For the text-containing cell, return its midpoint in [x, y] coordinate format. 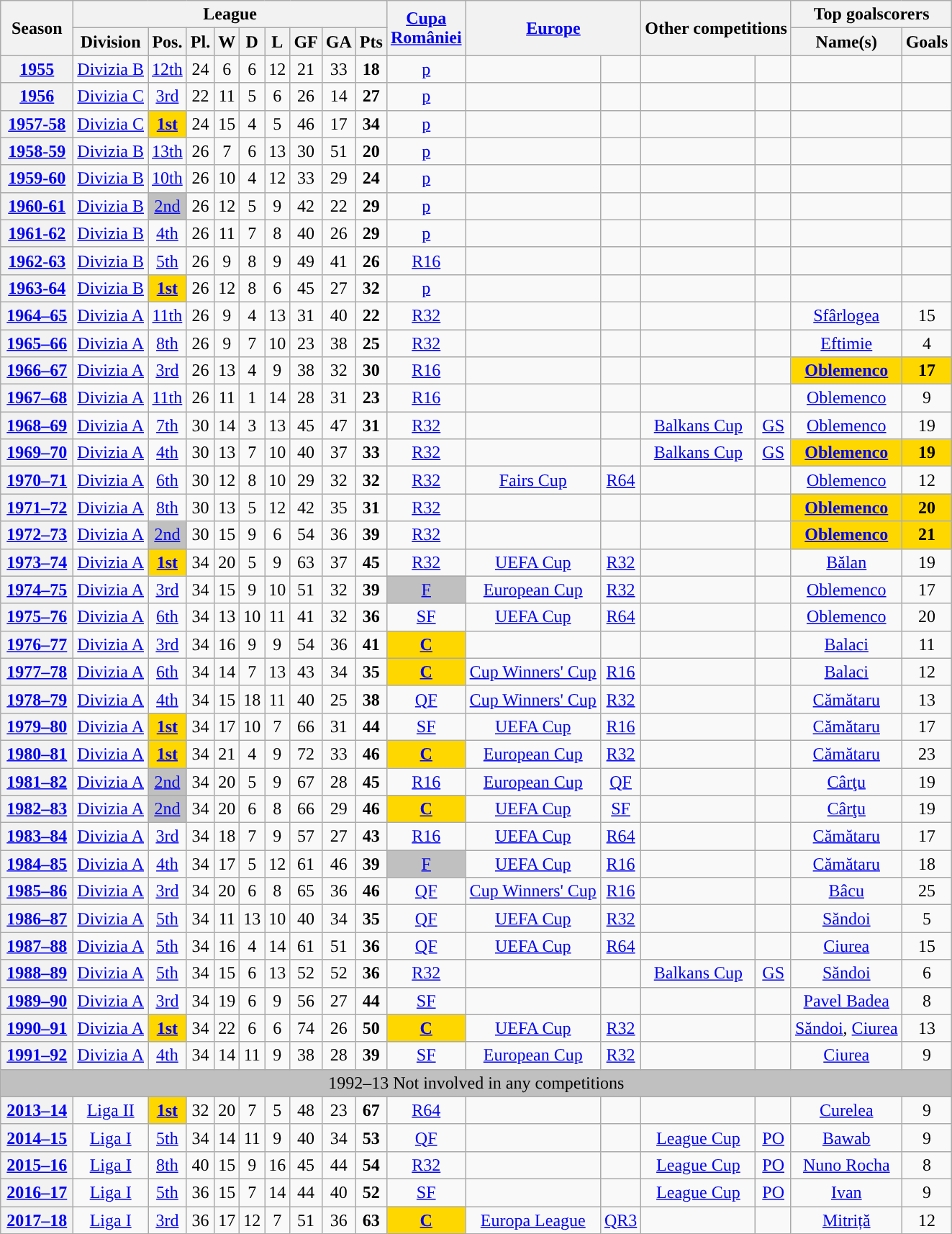
1985–86 [37, 891]
L [278, 42]
1991–92 [37, 1055]
1966–67 [37, 371]
Liga II [111, 1110]
1975–76 [37, 617]
1976–77 [37, 644]
Ivan [846, 1192]
Other competitions [717, 28]
Pts [371, 42]
7th [168, 425]
Eftimie [846, 343]
Sfârlogea [846, 315]
Curelea [846, 1110]
10th [168, 179]
2014–15 [37, 1138]
74 [306, 1028]
1960-61 [37, 206]
Pavel Badea [846, 1001]
49 [306, 261]
Top goalscorers [871, 14]
1963-64 [37, 288]
1986–87 [37, 919]
1965–66 [37, 343]
1990–91 [37, 1028]
72 [306, 754]
Pl. [200, 42]
Goals [927, 42]
1959-60 [37, 179]
53 [371, 1138]
2013–14 [37, 1110]
1 [252, 398]
Pos. [168, 42]
13th [168, 151]
1974–75 [37, 590]
1983–84 [37, 837]
12th [168, 69]
Division [111, 42]
1981–82 [37, 781]
GA [338, 42]
1956 [37, 96]
1982–83 [37, 809]
1962-63 [37, 261]
47 [338, 425]
1984–85 [37, 864]
Săndoi, Ciurea [846, 1028]
1978–79 [37, 699]
W [227, 42]
Europe [553, 28]
Name(s) [846, 42]
1980–81 [37, 754]
Bawab [846, 1138]
1973–74 [37, 562]
65 [306, 891]
1979–80 [37, 726]
50 [371, 1028]
League [230, 14]
1988–89 [37, 973]
Europa League [532, 1220]
1964–65 [37, 315]
Nuno Rocha [846, 1165]
2016–17 [37, 1192]
1957-58 [37, 124]
56 [306, 1001]
48 [306, 1110]
1970–71 [37, 480]
1958-59 [37, 151]
1967–68 [37, 398]
2015–16 [37, 1165]
QR3 [620, 1220]
2017–18 [37, 1220]
CupaRomâniei [426, 28]
Mitriță [846, 1220]
1968–69 [37, 425]
57 [306, 837]
Season [37, 28]
1961-62 [37, 233]
1969–70 [37, 453]
3 [252, 425]
1992–13 Not involved in any competitions [476, 1083]
Bălan [846, 562]
1989–90 [37, 1001]
1972–73 [37, 535]
1971–72 [37, 508]
1987–88 [37, 946]
Fairs Cup [532, 480]
D [252, 42]
GF [306, 42]
1977–78 [37, 672]
1955 [37, 69]
Bâcu [846, 891]
